For the text-containing cell, return its midpoint in (x, y) coordinate format. 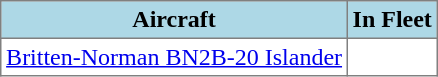
In Fleet (392, 20)
Britten-Norman BN2B-20 Islander (174, 57)
Aircraft (174, 20)
